Identify which cell holds the provided text, then report its [X, Y] central coordinate. 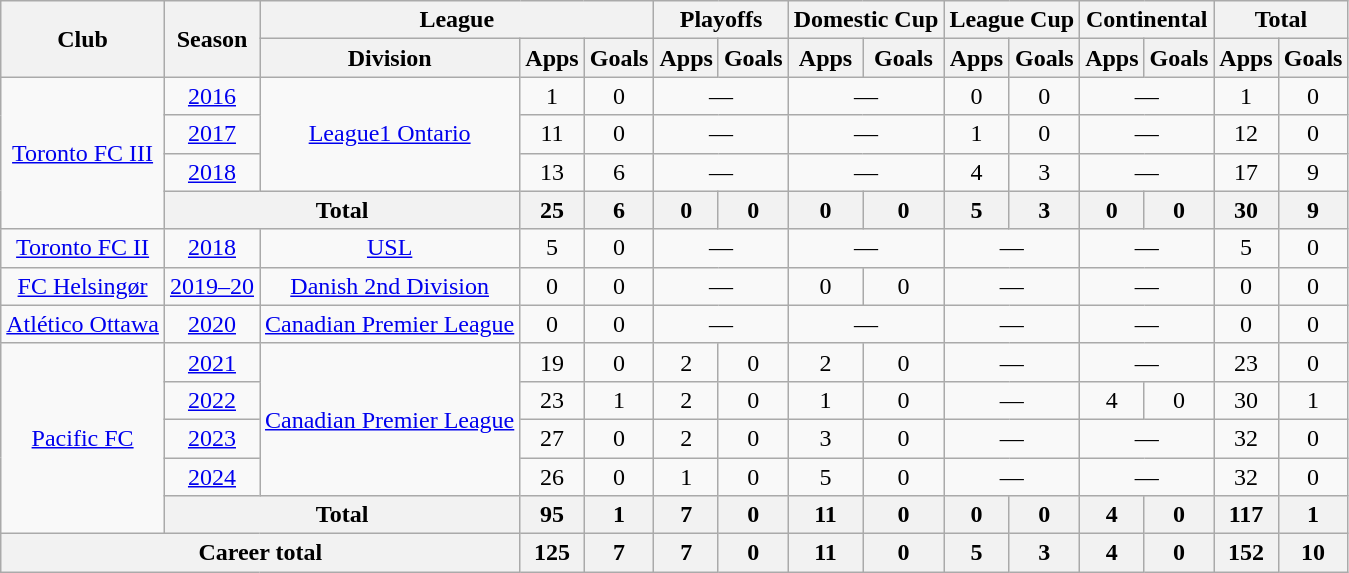
Toronto FC III [83, 153]
2021 [212, 362]
26 [552, 477]
Continental [1147, 20]
Atlético Ottawa [83, 324]
13 [552, 172]
2023 [212, 438]
Club [83, 39]
USL [390, 248]
Season [212, 39]
FC Helsingør [83, 286]
19 [552, 362]
2020 [212, 324]
117 [1246, 515]
Playoffs [721, 20]
152 [1246, 553]
2017 [212, 134]
2016 [212, 96]
125 [552, 553]
Danish 2nd Division [390, 286]
10 [1313, 553]
League [457, 20]
2019–20 [212, 286]
17 [1246, 172]
12 [1246, 134]
2024 [212, 477]
Career total [260, 553]
Domestic Cup [866, 20]
League1 Ontario [390, 134]
25 [552, 210]
95 [552, 515]
27 [552, 438]
League Cup [1012, 20]
2022 [212, 400]
Pacific FC [83, 438]
Division [390, 58]
Toronto FC II [83, 248]
